From the cell containing the given text, extract its center point as [x, y] coordinate. 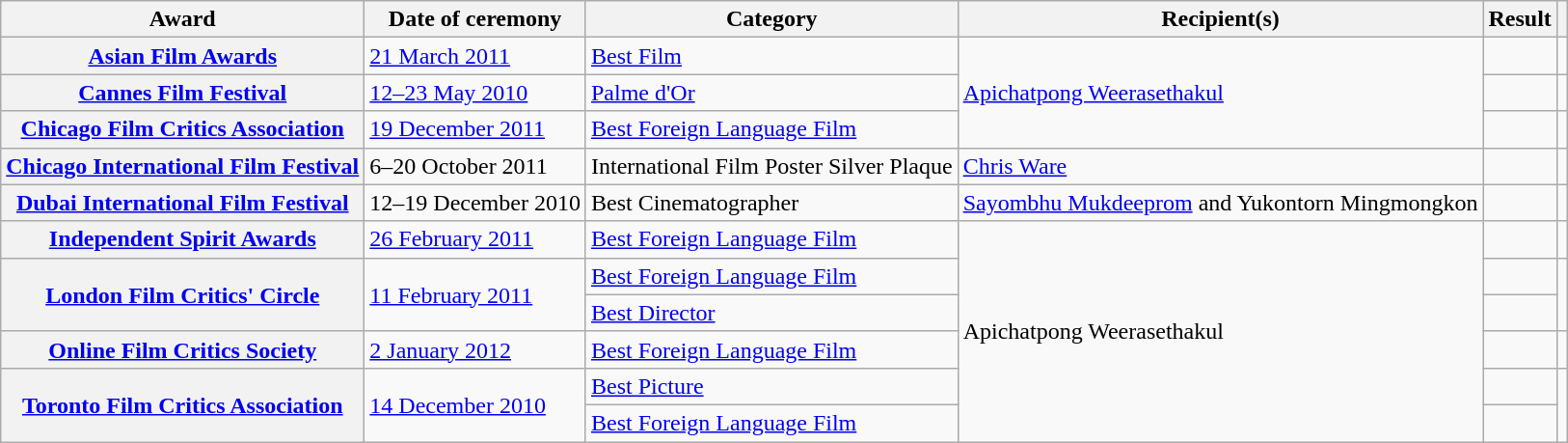
6–20 October 2011 [475, 166]
Best Director [771, 313]
London Film Critics' Circle [183, 294]
21 March 2011 [475, 56]
International Film Poster Silver Plaque [771, 166]
2 January 2012 [475, 349]
Date of ceremony [475, 19]
11 February 2011 [475, 294]
19 December 2011 [475, 129]
Cannes Film Festival [183, 93]
Award [183, 19]
Independent Spirit Awards [183, 239]
Category [771, 19]
Result [1520, 19]
Online Film Critics Society [183, 349]
12–19 December 2010 [475, 203]
Best Picture [771, 386]
Best Cinematographer [771, 203]
Best Film [771, 56]
26 February 2011 [475, 239]
Sayombhu Mukdeeprom and Yukontorn Mingmongkon [1221, 203]
Chicago International Film Festival [183, 166]
Palme d'Or [771, 93]
14 December 2010 [475, 404]
Recipient(s) [1221, 19]
Chicago Film Critics Association [183, 129]
Asian Film Awards [183, 56]
Dubai International Film Festival [183, 203]
Chris Ware [1221, 166]
Toronto Film Critics Association [183, 404]
12–23 May 2010 [475, 93]
